Detect which cell encompasses the target text, then output its (x, y) center coordinate. 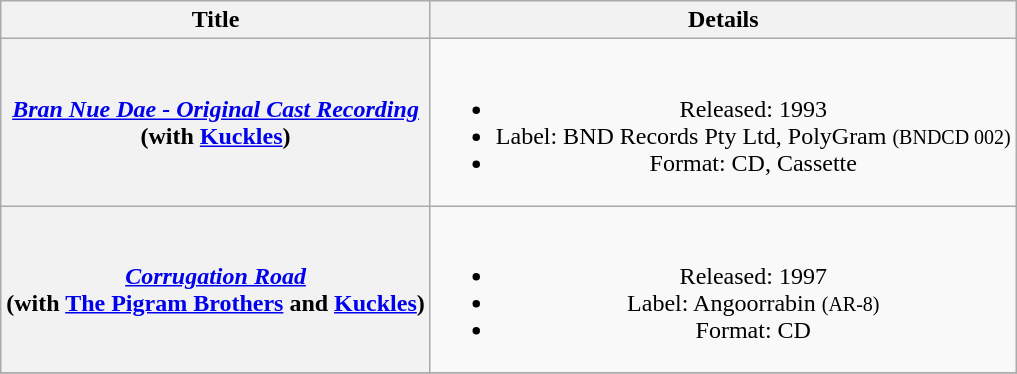
Released: 1993Label: BND Records Pty Ltd, PolyGram (BNDCD 002)Format: CD, Cassette (723, 122)
Bran Nue Dae - Original Cast Recording (with Kuckles) (216, 122)
Corrugation Road (with The Pigram Brothers and Kuckles) (216, 290)
Released: 1997Label: Angoorrabin (AR-8)Format: CD (723, 290)
Title (216, 20)
Details (723, 20)
